Capture the cell that displays the provided text and extract its [x, y] central coordinate. 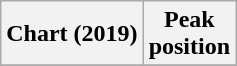
Chart (2019) [72, 34]
Peakposition [189, 34]
